Pinpoint the cell where the given text exists, returning its [x, y] midpoint coordinate. 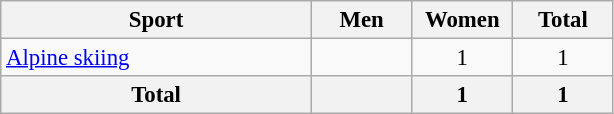
Men [362, 20]
Women [462, 20]
Sport [156, 20]
Alpine skiing [156, 58]
